Capture the cell that displays the provided text and extract its [X, Y] central coordinate. 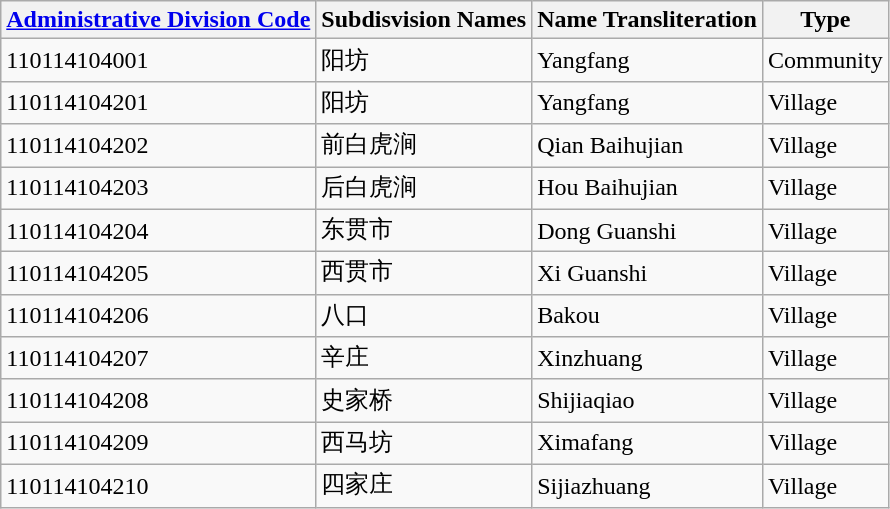
Name Transliteration [648, 20]
110114104001 [158, 60]
110114104202 [158, 146]
110114104206 [158, 316]
Xinzhuang [648, 358]
前白虎涧 [424, 146]
八口 [424, 316]
Xi Guanshi [648, 274]
Community [825, 60]
Hou Baihujian [648, 188]
史家桥 [424, 400]
东贯市 [424, 230]
Type [825, 20]
Sijiazhuang [648, 486]
110114104207 [158, 358]
辛庄 [424, 358]
西贯市 [424, 274]
Subdisvision Names [424, 20]
110114104210 [158, 486]
110114104209 [158, 444]
后白虎涧 [424, 188]
Shijiaqiao [648, 400]
四家庄 [424, 486]
110114104204 [158, 230]
Ximafang [648, 444]
Bakou [648, 316]
110114104203 [158, 188]
110114104205 [158, 274]
110114104208 [158, 400]
Dong Guanshi [648, 230]
110114104201 [158, 102]
Administrative Division Code [158, 20]
西马坊 [424, 444]
Qian Baihujian [648, 146]
